Locate the cell with the specified text and output its (x, y) center coordinate. 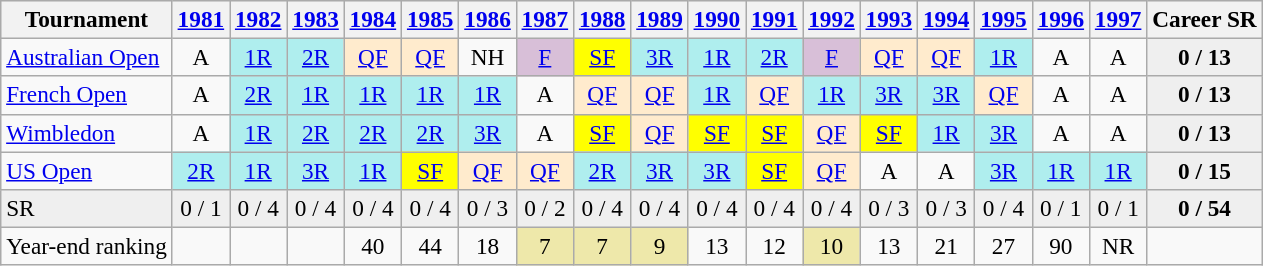
21 (946, 246)
18 (488, 246)
US Open (86, 170)
1993 (888, 19)
SR (86, 208)
1995 (1004, 19)
12 (774, 246)
40 (372, 246)
1981 (200, 19)
Wimbledon (86, 133)
0 / 2 (544, 208)
1983 (316, 19)
1989 (660, 19)
Australian Open (86, 57)
1997 (1118, 19)
1985 (430, 19)
Career SR (1204, 19)
1988 (602, 19)
Year-end ranking (86, 246)
1996 (1060, 19)
1986 (488, 19)
Tournament (86, 19)
NH (488, 57)
90 (1060, 246)
French Open (86, 95)
NR (1118, 246)
9 (660, 246)
1994 (946, 19)
1984 (372, 19)
44 (430, 246)
10 (832, 246)
0 / 15 (1204, 170)
27 (1004, 246)
1991 (774, 19)
1982 (258, 19)
1987 (544, 19)
1990 (716, 19)
0 / 54 (1204, 208)
1992 (832, 19)
